Return (x, y) of the center of cell containing provided text 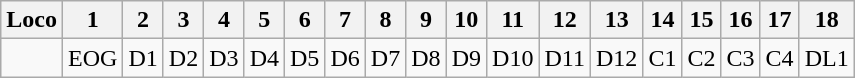
6 (305, 20)
3 (183, 20)
Loco (32, 20)
D8 (426, 58)
D4 (264, 58)
14 (662, 20)
D9 (466, 58)
C3 (740, 58)
7 (345, 20)
C1 (662, 58)
4 (224, 20)
13 (616, 20)
C4 (780, 58)
15 (702, 20)
10 (466, 20)
2 (143, 20)
DL1 (826, 58)
C2 (702, 58)
D2 (183, 58)
5 (264, 20)
18 (826, 20)
16 (740, 20)
8 (385, 20)
EOG (92, 58)
D7 (385, 58)
D11 (565, 58)
D6 (345, 58)
D12 (616, 58)
11 (513, 20)
12 (565, 20)
9 (426, 20)
D1 (143, 58)
1 (92, 20)
D3 (224, 58)
17 (780, 20)
D10 (513, 58)
D5 (305, 58)
